Return the (x, y) coordinate for the center point of the cell that contains the specified text.  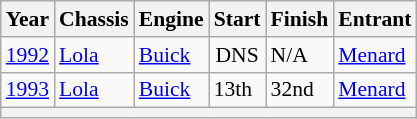
1992 (28, 55)
1993 (28, 90)
13th (238, 90)
Engine (172, 19)
Entrant (374, 19)
Chassis (94, 19)
32nd (300, 90)
DNS (238, 55)
Year (28, 19)
Start (238, 19)
N/A (300, 55)
Finish (300, 19)
